Detect which cell encompasses the target text, then output its (x, y) center coordinate. 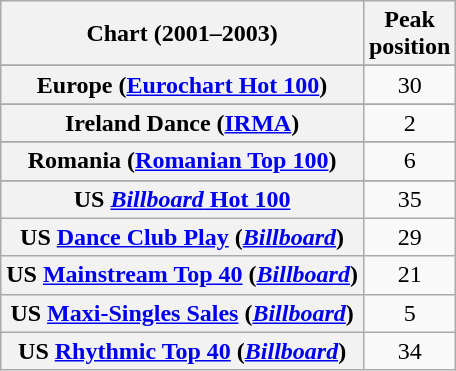
29 (409, 237)
Europe (Eurochart Hot 100) (182, 85)
5 (409, 313)
Romania (Romanian Top 100) (182, 161)
US Dance Club Play (Billboard) (182, 237)
34 (409, 351)
US Mainstream Top 40 (Billboard) (182, 275)
Chart (2001–2003) (182, 34)
21 (409, 275)
Ireland Dance (IRMA) (182, 123)
US Maxi-Singles Sales (Billboard) (182, 313)
US Rhythmic Top 40 (Billboard) (182, 351)
US Billboard Hot 100 (182, 199)
6 (409, 161)
30 (409, 85)
35 (409, 199)
2 (409, 123)
Peakposition (409, 34)
